For the text-containing cell, return its midpoint in (x, y) coordinate format. 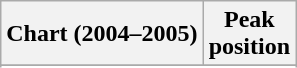
Chart (2004–2005) (102, 34)
Peakposition (249, 34)
